Detect which cell encompasses the target text, then output its (X, Y) center coordinate. 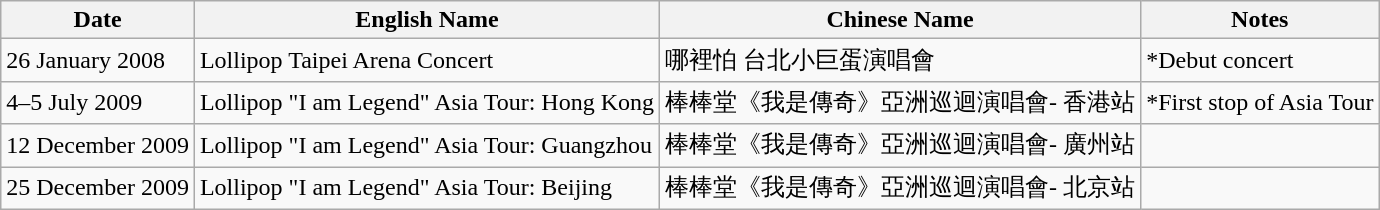
Lollipop "I am Legend" Asia Tour: Beijing (426, 188)
*Debut concert (1260, 60)
Notes (1260, 20)
4–5 July 2009 (98, 102)
*First stop of Asia Tour (1260, 102)
哪裡怕 台北小巨蛋演唱會 (900, 60)
棒棒堂《我是傳奇》亞洲巡迴演唱會- 北京站 (900, 188)
Chinese Name (900, 20)
26 January 2008 (98, 60)
English Name (426, 20)
Date (98, 20)
Lollipop "I am Legend" Asia Tour: Hong Kong (426, 102)
12 December 2009 (98, 146)
Lollipop "I am Legend" Asia Tour: Guangzhou (426, 146)
棒棒堂《我是傳奇》亞洲巡迴演唱會- 廣州站 (900, 146)
棒棒堂《我是傳奇》亞洲巡迴演唱會- 香港站 (900, 102)
Lollipop Taipei Arena Concert (426, 60)
25 December 2009 (98, 188)
